Pinpoint the cell where the given text exists, returning its (x, y) midpoint coordinate. 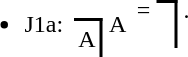
A (87, 39)
